Scan for the cell matching the given text and deliver its (x, y) coordinate at center. 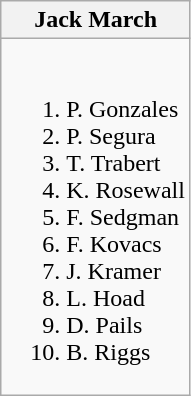
Jack March (96, 20)
P. Gonzales P. Segura T. Trabert K. Rosewall F. Sedgman F. Kovacs J. Kramer L. Hoad D. Pails B. Riggs (96, 217)
